Find where the given text appears and provide that cell's center as (x, y) coordinate. 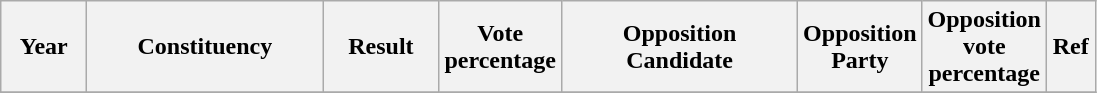
Opposition Party (860, 47)
Opposition vote percentage (984, 47)
Ref (1070, 47)
Constituency (205, 47)
Opposition Candidate (680, 47)
Result (381, 47)
Vote percentage (500, 47)
Year (44, 47)
